Find where the given text appears and provide that cell's center as [x, y] coordinate. 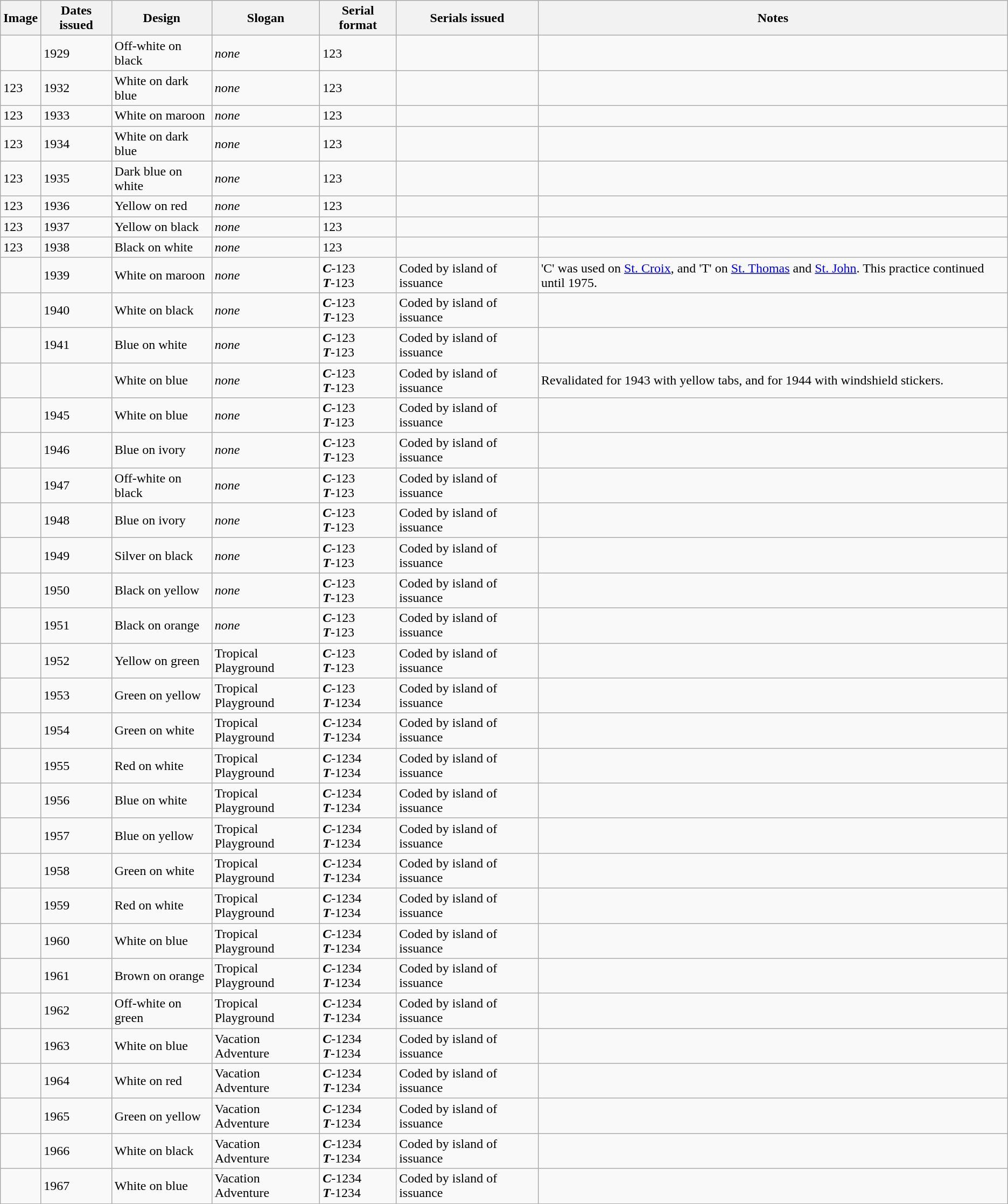
Notes [773, 18]
1959 [76, 906]
Design [162, 18]
1947 [76, 486]
Black on orange [162, 626]
Serial format [358, 18]
1938 [76, 247]
1946 [76, 450]
'C' was used on St. Croix, and 'T' on St. Thomas and St. John. This practice continued until 1975. [773, 275]
1949 [76, 556]
1935 [76, 179]
1958 [76, 870]
Off-white on green [162, 1011]
1967 [76, 1186]
Brown on orange [162, 976]
1953 [76, 696]
1951 [76, 626]
White on red [162, 1081]
1962 [76, 1011]
1932 [76, 88]
Dark blue on white [162, 179]
1961 [76, 976]
1940 [76, 310]
Dates issued [76, 18]
Yellow on green [162, 660]
Silver on black [162, 556]
Revalidated for 1943 with yellow tabs, and for 1944 with windshield stickers. [773, 380]
1939 [76, 275]
1941 [76, 345]
1964 [76, 1081]
C-123T-1234 [358, 696]
Blue on yellow [162, 836]
Image [20, 18]
1950 [76, 590]
Yellow on red [162, 206]
1929 [76, 53]
1963 [76, 1046]
1952 [76, 660]
Serials issued [467, 18]
1966 [76, 1151]
1948 [76, 520]
1945 [76, 416]
1936 [76, 206]
1965 [76, 1116]
1955 [76, 766]
1954 [76, 730]
Black on white [162, 247]
1960 [76, 940]
Slogan [266, 18]
1937 [76, 227]
1934 [76, 143]
Black on yellow [162, 590]
1957 [76, 836]
1933 [76, 116]
Yellow on black [162, 227]
1956 [76, 800]
